Provide the (X, Y) coordinate of the cell's center where the given text is located.  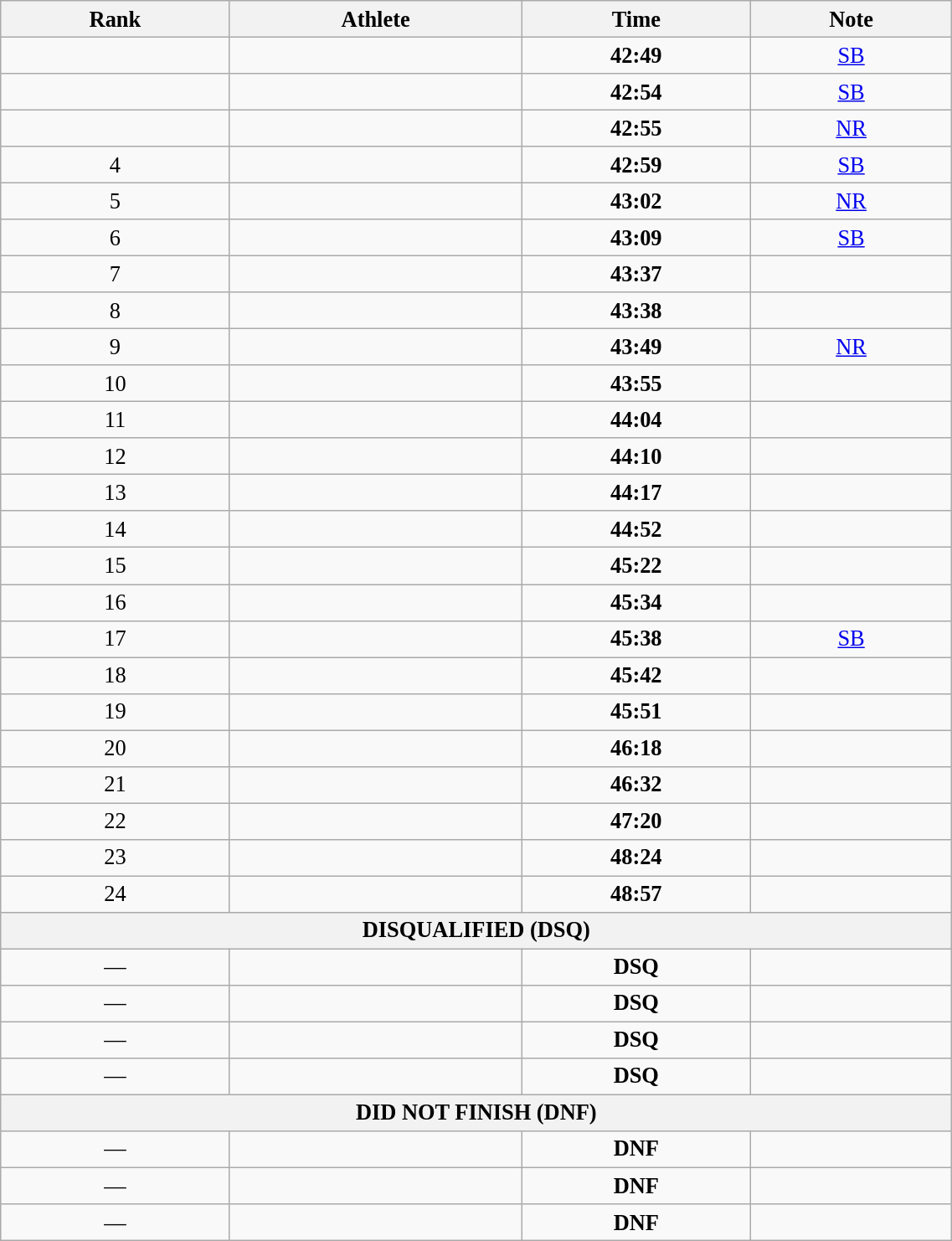
44:52 (636, 529)
13 (116, 492)
43:09 (636, 238)
17 (116, 639)
42:49 (636, 55)
Note (851, 18)
8 (116, 311)
48:57 (636, 893)
43:02 (636, 201)
4 (116, 165)
Rank (116, 18)
47:20 (636, 821)
18 (116, 675)
46:32 (636, 785)
43:38 (636, 311)
45:34 (636, 602)
45:38 (636, 639)
11 (116, 420)
42:54 (636, 91)
DID NOT FINISH (DNF) (476, 1113)
44:10 (636, 456)
45:42 (636, 675)
48:24 (636, 857)
21 (116, 785)
45:22 (636, 566)
43:37 (636, 274)
10 (116, 384)
14 (116, 529)
7 (116, 274)
12 (116, 456)
5 (116, 201)
Time (636, 18)
46:18 (636, 748)
16 (116, 602)
42:59 (636, 165)
15 (116, 566)
22 (116, 821)
43:49 (636, 347)
43:55 (636, 384)
Athlete (375, 18)
44:04 (636, 420)
6 (116, 238)
19 (116, 712)
44:17 (636, 492)
DISQUALIFIED (DSQ) (476, 930)
24 (116, 893)
45:51 (636, 712)
42:55 (636, 128)
20 (116, 748)
23 (116, 857)
9 (116, 347)
